Output the [X, Y] coordinate of the center of the cell containing the given text.  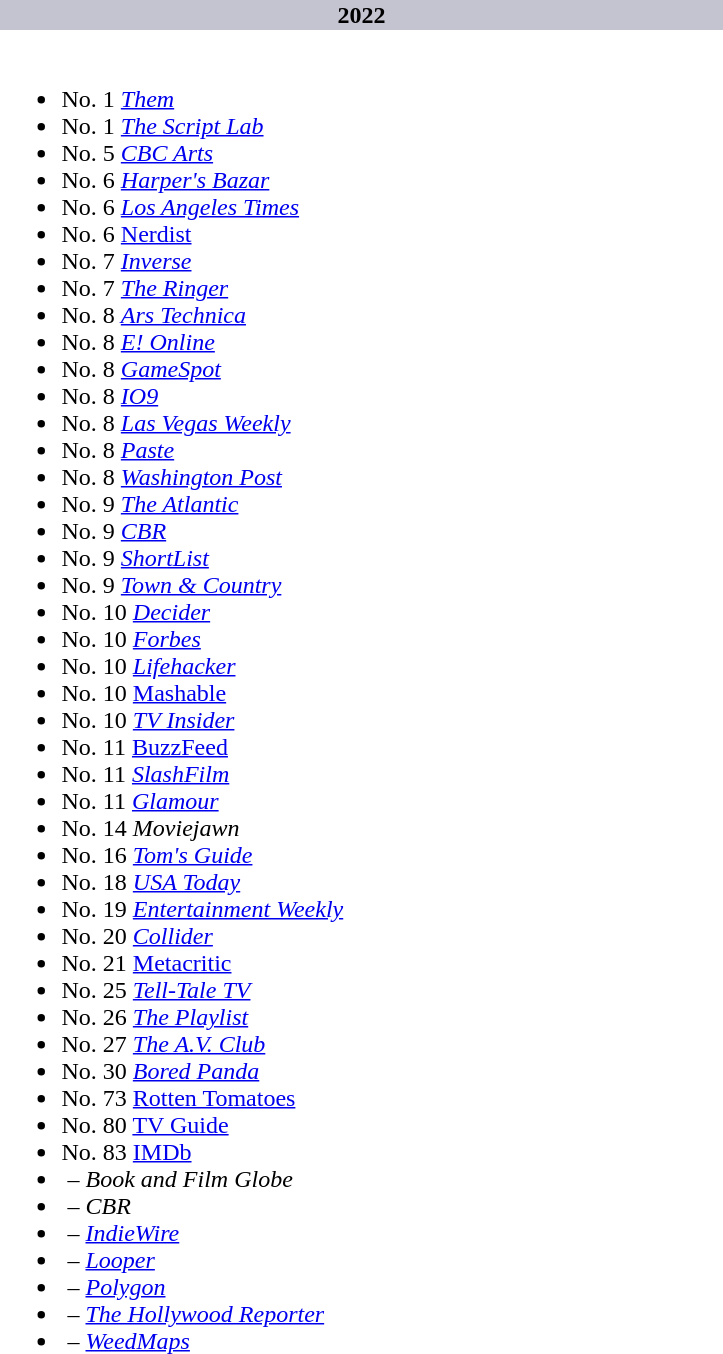
2022 [362, 15]
